Provide the (x, y) coordinate of the cell's center where the given text is located.  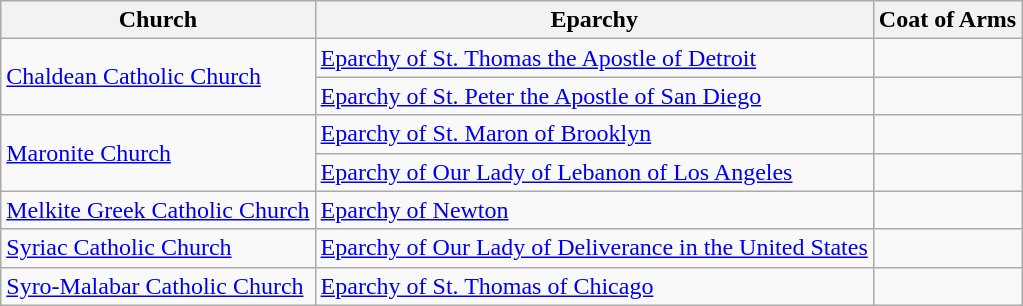
Church (158, 20)
Eparchy of St. Thomas of Chicago (594, 286)
Eparchy (594, 20)
Syriac Catholic Church (158, 248)
Eparchy of St. Thomas the Apostle of Detroit (594, 58)
Eparchy of Newton (594, 210)
Maronite Church (158, 153)
Coat of Arms (947, 20)
Eparchy of St. Maron of Brooklyn (594, 134)
Chaldean Catholic Church (158, 77)
Eparchy of Our Lady of Lebanon of Los Angeles (594, 172)
Syro-Malabar Catholic Church (158, 286)
Eparchy of Our Lady of Deliverance in the United States (594, 248)
Melkite Greek Catholic Church (158, 210)
Eparchy of St. Peter the Apostle of San Diego (594, 96)
